Pinpoint the cell where the given text exists, returning its [x, y] midpoint coordinate. 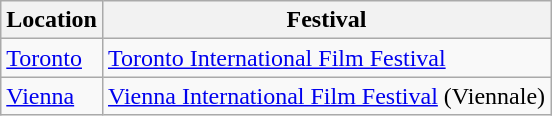
Vienna [52, 96]
Toronto International Film Festival [326, 58]
Festival [326, 20]
Vienna International Film Festival (Viennale) [326, 96]
Toronto [52, 58]
Location [52, 20]
